Return (X, Y) of the center of cell containing provided text 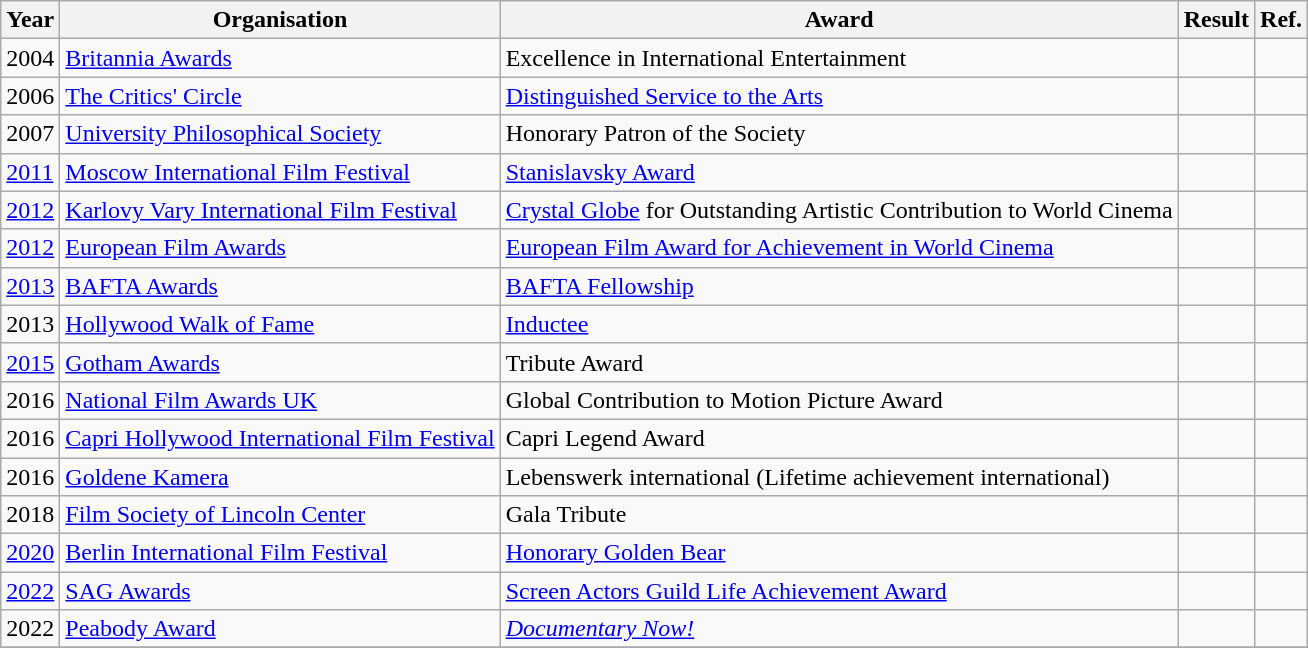
Honorary Golden Bear (839, 553)
Ref. (1282, 20)
Stanislavsky Award (839, 172)
Tribute Award (839, 362)
Moscow International Film Festival (280, 172)
2004 (30, 58)
Organisation (280, 20)
2006 (30, 96)
SAG Awards (280, 591)
The Critics' Circle (280, 96)
Gala Tribute (839, 515)
National Film Awards UK (280, 400)
Inductee (839, 324)
Award (839, 20)
Peabody Award (280, 629)
Gotham Awards (280, 362)
2018 (30, 515)
BAFTA Awards (280, 286)
Year (30, 20)
BAFTA Fellowship (839, 286)
Distinguished Service to the Arts (839, 96)
European Film Award for Achievement in World Cinema (839, 248)
Hollywood Walk of Fame (280, 324)
European Film Awards (280, 248)
Lebenswerk international (Lifetime achievement international) (839, 477)
Goldene Kamera (280, 477)
Honorary Patron of the Society (839, 134)
2015 (30, 362)
Berlin International Film Festival (280, 553)
Documentary Now! (839, 629)
Capri Legend Award (839, 438)
Capri Hollywood International Film Festival (280, 438)
Excellence in International Entertainment (839, 58)
Crystal Globe for Outstanding Artistic Contribution to World Cinema (839, 210)
Screen Actors Guild Life Achievement Award (839, 591)
Film Society of Lincoln Center (280, 515)
Karlovy Vary International Film Festival (280, 210)
Result (1216, 20)
2007 (30, 134)
Britannia Awards (280, 58)
2020 (30, 553)
Global Contribution to Motion Picture Award (839, 400)
2011 (30, 172)
University Philosophical Society (280, 134)
